Determine the (X, Y) coordinate at the center of the cell enclosing the given text.  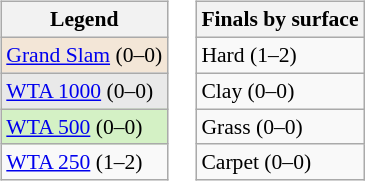
WTA 500 (0–0) (84, 127)
Finals by surface (280, 20)
Grand Slam (0–0) (84, 55)
WTA 1000 (0–0) (84, 91)
WTA 250 (1–2) (84, 162)
Clay (0–0) (280, 91)
Hard (1–2) (280, 55)
Grass (0–0) (280, 127)
Legend (84, 20)
Carpet (0–0) (280, 162)
